Provide the (X, Y) coordinate of the cell's center where the given text is located.  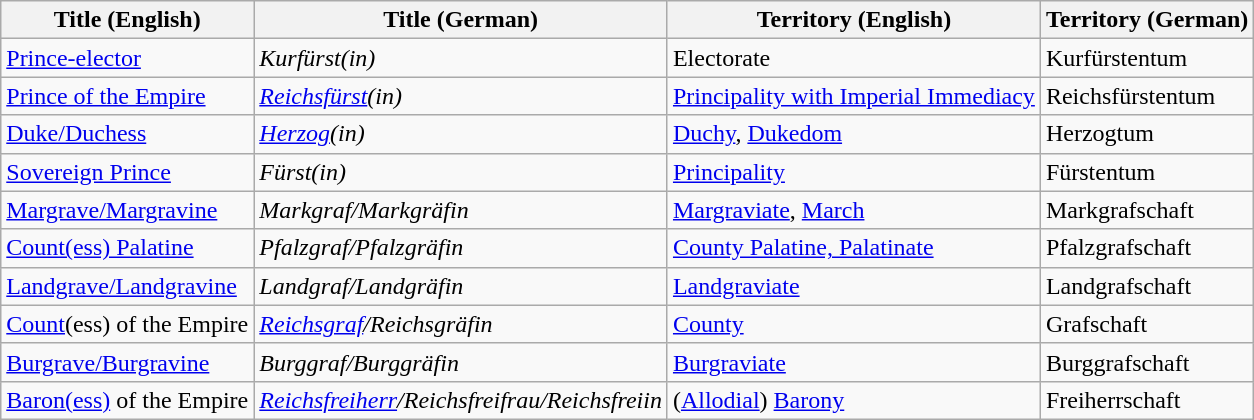
Burggrafschaft (1146, 362)
Reichsfürst(in) (461, 96)
Baron(ess) of the Empire (128, 400)
Landgrafschaft (1146, 286)
Count(ess) Palatine (128, 248)
Territory (German) (1146, 20)
Title (English) (128, 20)
Count(ess) of the Empire (128, 324)
Reichsgraf/Reichsgräfin (461, 324)
Burgraviate (854, 362)
Principality with Imperial Immediacy (854, 96)
Margrave/Margravine (128, 210)
Title (German) (461, 20)
Fürstentum (1146, 172)
Electorate (854, 58)
Principality (854, 172)
Burggraf/Burggräfin (461, 362)
Herzog(in) (461, 134)
Kurfürstentum (1146, 58)
County (854, 324)
Margraviate, March (854, 210)
Territory (English) (854, 20)
Pfalzgraf/Pfalzgräfin (461, 248)
Sovereign Prince (128, 172)
Fürst(in) (461, 172)
County Palatine, Palatinate (854, 248)
Pfalzgrafschaft (1146, 248)
Prince of the Empire (128, 96)
Landgraf/Landgräfin (461, 286)
Grafschaft (1146, 324)
Freiherrschaft (1146, 400)
Reichsfreiherr/Reichsfreifrau/Reichsfreiin (461, 400)
Herzogtum (1146, 134)
(Allodial) Barony (854, 400)
Burgrave/Burgravine (128, 362)
Kurfürst(in) (461, 58)
Landgrave/Landgravine (128, 286)
Duchy, Dukedom (854, 134)
Markgrafschaft (1146, 210)
Duke/Duchess (128, 134)
Landgraviate (854, 286)
Reichsfürstentum (1146, 96)
Markgraf/Markgräfin (461, 210)
Prince-elector (128, 58)
